Scan for the cell matching the given text and deliver its (X, Y) coordinate at center. 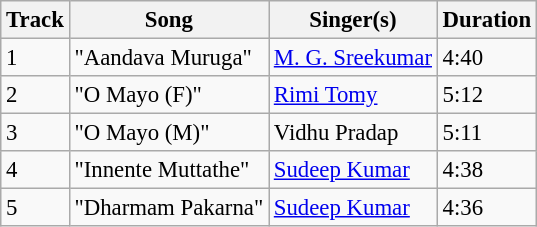
4:38 (486, 170)
5:12 (486, 95)
M. G. Sreekumar (352, 58)
"Dharmam Pakarna" (168, 208)
Vidhu Pradap (352, 133)
5:11 (486, 133)
3 (35, 133)
4:36 (486, 208)
"Innente Muttathe" (168, 170)
2 (35, 95)
1 (35, 58)
Song (168, 20)
"O Mayo (M)" (168, 133)
"O Mayo (F)" (168, 95)
Singer(s) (352, 20)
5 (35, 208)
4:40 (486, 58)
4 (35, 170)
"Aandava Muruga" (168, 58)
Rimi Tomy (352, 95)
Track (35, 20)
Duration (486, 20)
